Scan for the cell matching the given text and deliver its (X, Y) coordinate at center. 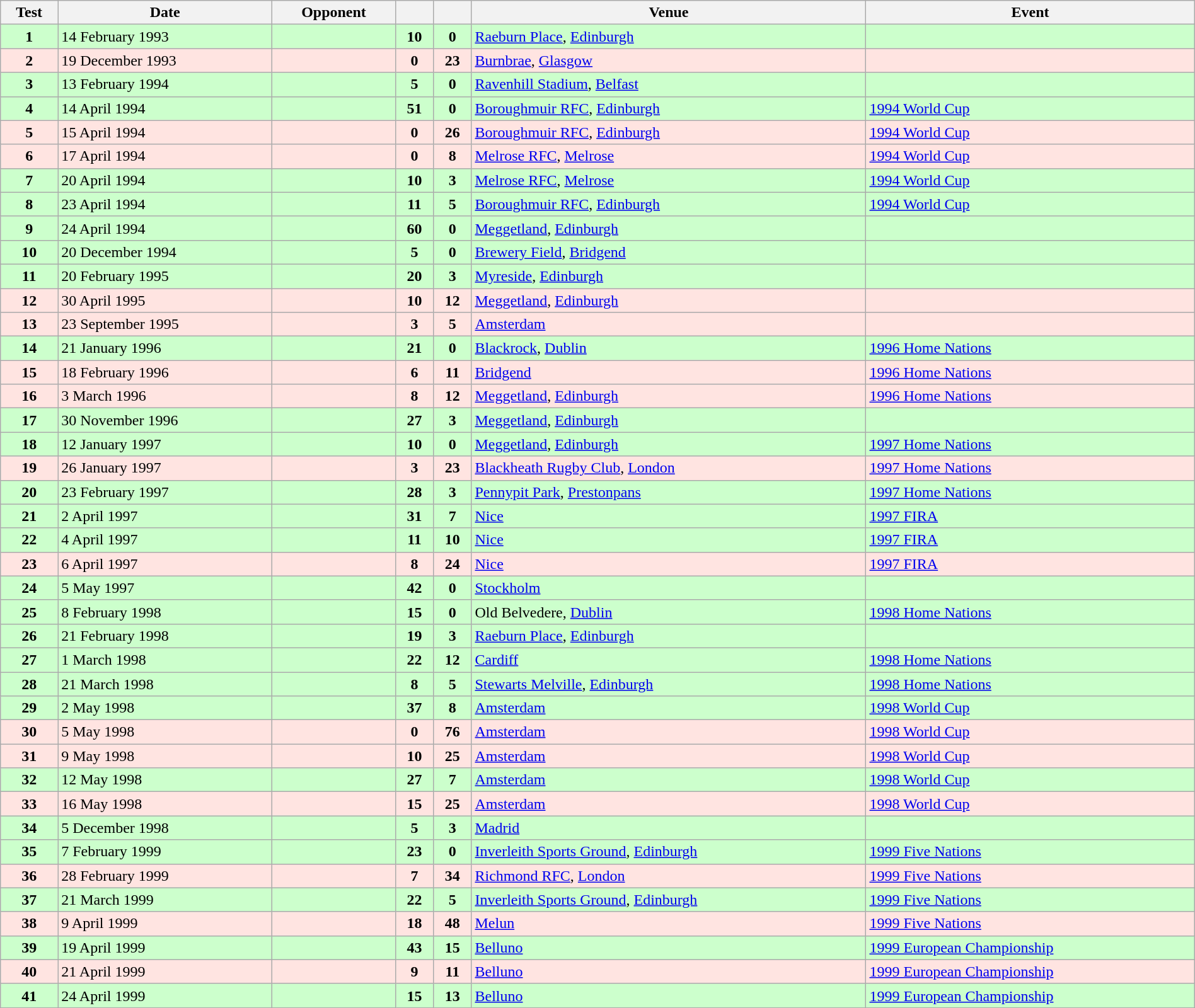
Venue (669, 13)
48 (453, 924)
8 February 1998 (165, 612)
23 September 1995 (165, 324)
14 April 1994 (165, 108)
7 February 1999 (165, 852)
2 April 1997 (165, 516)
30 April 1995 (165, 301)
18 February 1996 (165, 372)
12 May 1998 (165, 780)
5 December 1998 (165, 828)
51 (414, 108)
Test (29, 13)
Blackheath Rugby Club, London (669, 468)
60 (414, 228)
30 (29, 732)
14 February 1993 (165, 37)
41 (29, 995)
76 (453, 732)
21 February 1998 (165, 636)
42 (414, 588)
9 May 1998 (165, 756)
15 April 1994 (165, 132)
2 (29, 60)
Madrid (669, 828)
21 March 1998 (165, 684)
17 April 1994 (165, 156)
4 (29, 108)
Stockholm (669, 588)
17 (29, 420)
24 April 1994 (165, 228)
9 April 1999 (165, 924)
43 (414, 948)
19 April 1999 (165, 948)
20 February 1995 (165, 276)
33 (29, 804)
Burnbrae, Glasgow (669, 60)
16 (29, 396)
6 April 1997 (165, 564)
23 February 1997 (165, 492)
20 December 1994 (165, 252)
19 December 1993 (165, 60)
Event (1030, 13)
29 (29, 708)
36 (29, 876)
13 February 1994 (165, 84)
Pennypit Park, Prestonpans (669, 492)
Opponent (334, 13)
2 May 1998 (165, 708)
Myreside, Edinburgh (669, 276)
Melun (669, 924)
14 (29, 348)
21 January 1996 (165, 348)
28 February 1999 (165, 876)
1 March 1998 (165, 660)
Date (165, 13)
Blackrock, Dublin (669, 348)
20 April 1994 (165, 180)
3 March 1996 (165, 396)
32 (29, 780)
38 (29, 924)
4 April 1997 (165, 540)
1 (29, 37)
21 April 1999 (165, 971)
5 May 1997 (165, 588)
5 May 1998 (165, 732)
16 May 1998 (165, 804)
12 January 1997 (165, 444)
39 (29, 948)
Ravenhill Stadium, Belfast (669, 84)
30 November 1996 (165, 420)
40 (29, 971)
Cardiff (669, 660)
Stewarts Melville, Edinburgh (669, 684)
Brewery Field, Bridgend (669, 252)
35 (29, 852)
24 April 1999 (165, 995)
21 March 1999 (165, 900)
23 April 1994 (165, 204)
Old Belvedere, Dublin (669, 612)
Bridgend (669, 372)
Richmond RFC, London (669, 876)
26 January 1997 (165, 468)
